Scan for the cell matching the given text and deliver its [X, Y] coordinate at center. 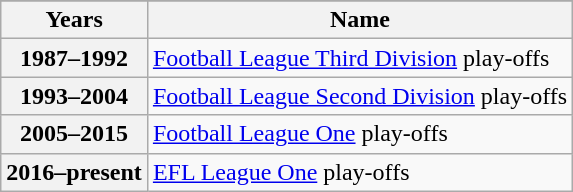
2005–2015 [74, 134]
EFL League One play-offs [360, 172]
Name [360, 20]
Football League One play-offs [360, 134]
Football League Third Division play-offs [360, 58]
Football League Second Division play-offs [360, 96]
1993–2004 [74, 96]
1987–1992 [74, 58]
Years [74, 20]
2016–present [74, 172]
